Detect which cell encompasses the target text, then output its [X, Y] center coordinate. 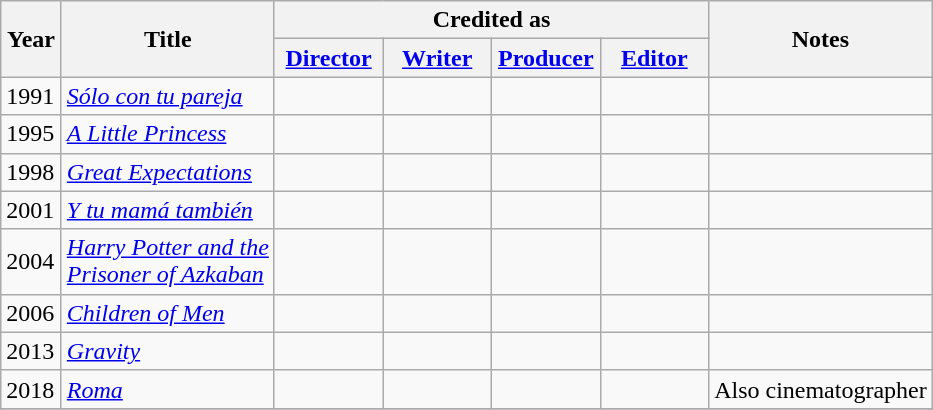
Also cinematographer [821, 389]
A Little Princess [168, 134]
2018 [32, 389]
1991 [32, 96]
Editor [654, 58]
Director [328, 58]
2006 [32, 313]
Year [32, 39]
Gravity [168, 351]
Title [168, 39]
Writer [438, 58]
Harry Potter and thePrisoner of Azkaban [168, 262]
Great Expectations [168, 172]
1995 [32, 134]
2013 [32, 351]
Y tu mamá también [168, 210]
Children of Men [168, 313]
1998 [32, 172]
Credited as [491, 20]
Sólo con tu pareja [168, 96]
Notes [821, 39]
Producer [546, 58]
2001 [32, 210]
2004 [32, 262]
Roma [168, 389]
